Capture the cell that displays the provided text and extract its [x, y] central coordinate. 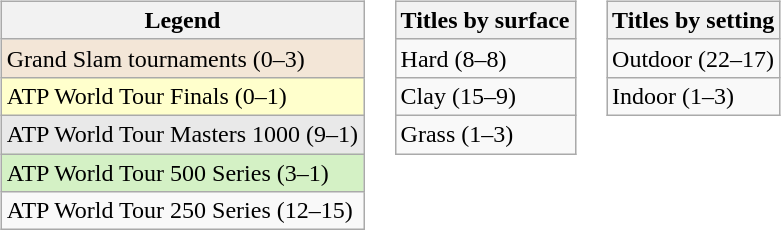
ATP World Tour Finals (0–1) [182, 96]
Grand Slam tournaments (0–3) [182, 58]
Titles by setting [694, 20]
Clay (15–9) [485, 96]
ATP World Tour Masters 1000 (9–1) [182, 134]
Outdoor (22–17) [694, 58]
Grass (1–3) [485, 134]
Hard (8–8) [485, 58]
ATP World Tour 500 Series (3–1) [182, 173]
Indoor (1–3) [694, 96]
Legend [182, 20]
ATP World Tour 250 Series (12–15) [182, 211]
Titles by surface [485, 20]
